Identify which cell holds the provided text, then report its (X, Y) central coordinate. 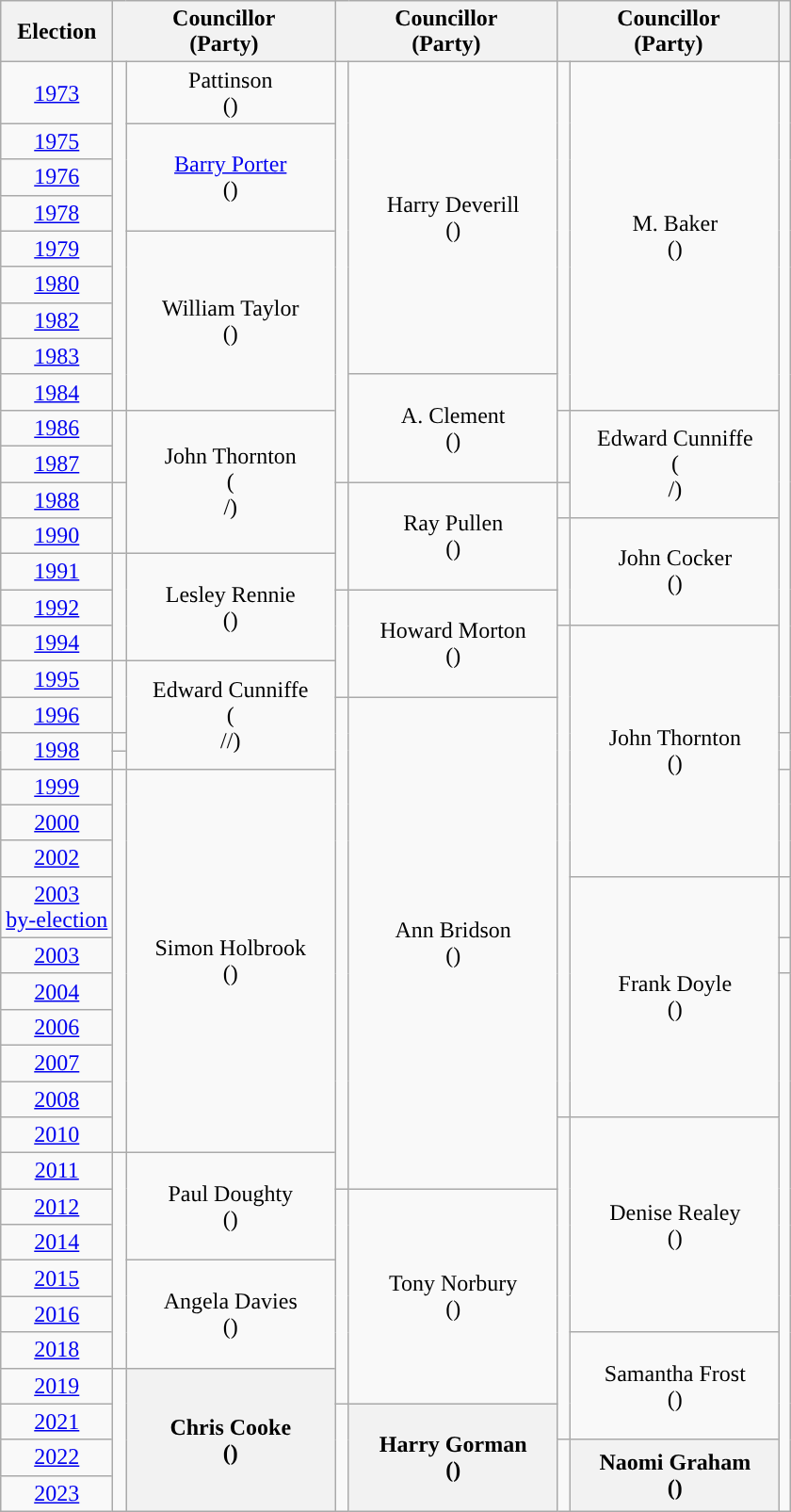
Edward Cunniffe(//) (231, 715)
Paul Doughty() (231, 1207)
2004 (56, 991)
Harry Deverill() (452, 219)
Tony Norbury() (452, 1296)
William Taylor() (231, 320)
2008 (56, 1099)
Ray Pullen() (452, 536)
1998 (56, 751)
1979 (56, 249)
Howard Morton() (452, 643)
2000 (56, 822)
2019 (56, 1386)
1978 (56, 213)
Barry Porter() (231, 177)
2007 (56, 1063)
2018 (56, 1350)
1975 (56, 141)
2012 (56, 1207)
2022 (56, 1457)
Pattinson() (231, 92)
Chris Cooke() (231, 1439)
1986 (56, 428)
Samantha Frost() (675, 1386)
Ann Bridson() (452, 943)
1994 (56, 643)
1987 (56, 463)
1996 (56, 715)
2011 (56, 1171)
Angela Davies() (231, 1314)
Lesley Rennie() (231, 608)
1999 (56, 787)
2016 (56, 1314)
Frank Doyle() (675, 997)
Denise Realey() (675, 1225)
2015 (56, 1278)
1983 (56, 356)
2003by-election (56, 906)
Election (56, 32)
2021 (56, 1422)
1990 (56, 536)
2023 (56, 1493)
1982 (56, 320)
1973 (56, 92)
2002 (56, 858)
1980 (56, 285)
2014 (56, 1243)
John Cocker() (675, 572)
John Thornton() (675, 751)
1984 (56, 392)
Simon Holbrook() (231, 961)
1976 (56, 177)
Harry Gorman() (452, 1457)
M. Baker() (675, 236)
Edward Cunniffe(/) (675, 463)
John Thornton(/) (231, 481)
2010 (56, 1135)
1992 (56, 608)
1991 (56, 572)
1988 (56, 500)
2006 (56, 1027)
Naomi Graham() (675, 1475)
A. Clement() (452, 428)
2003 (56, 955)
1995 (56, 679)
